Identify which cell holds the provided text, then report its (X, Y) central coordinate. 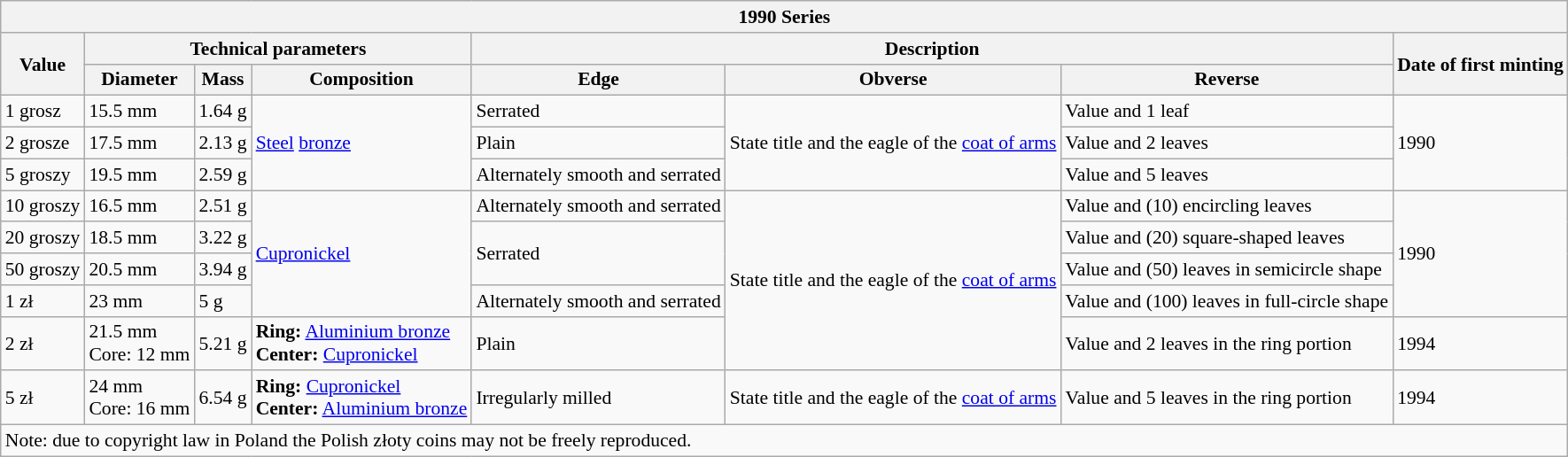
Value (43, 64)
Technical parameters (278, 49)
Diameter (139, 80)
2 zł (43, 344)
3.94 g (222, 269)
6.54 g (222, 399)
15.5 mm (139, 112)
Value and (100) leaves in full-circle shape (1228, 301)
2 grosze (43, 143)
3.22 g (222, 238)
Edge (598, 80)
Obverse (893, 80)
21.5 mmCore: 12 mm (139, 344)
19.5 mm (139, 174)
16.5 mm (139, 206)
50 groszy (43, 269)
Note: due to copyright law in Poland the Polish złoty coins may not be freely reproduced. (785, 441)
Ring: CupronickelCenter: Aluminium bronze (361, 399)
Value and (10) encircling leaves (1228, 206)
24 mmCore: 16 mm (139, 399)
10 groszy (43, 206)
23 mm (139, 301)
1990 Series (785, 17)
Ring: Aluminium bronzeCenter: Cupronickel (361, 344)
Description (932, 49)
Composition (361, 80)
Date of first minting (1480, 64)
Value and 5 leaves (1228, 174)
Steel bronze (361, 143)
20.5 mm (139, 269)
5 zł (43, 399)
Mass (222, 80)
Value and (20) square-shaped leaves (1228, 238)
2.13 g (222, 143)
5 groszy (43, 174)
17.5 mm (139, 143)
1 zł (43, 301)
Value and 5 leaves in the ring portion (1228, 399)
Value and 1 leaf (1228, 112)
Value and 2 leaves (1228, 143)
Cupronickel (361, 253)
Irregularly milled (598, 399)
Value and 2 leaves in the ring portion (1228, 344)
20 groszy (43, 238)
2.59 g (222, 174)
Reverse (1228, 80)
5.21 g (222, 344)
5 g (222, 301)
18.5 mm (139, 238)
1 grosz (43, 112)
1.64 g (222, 112)
2.51 g (222, 206)
Value and (50) leaves in semicircle shape (1228, 269)
